Determine the (X, Y) coordinate at the center of the cell enclosing the given text.  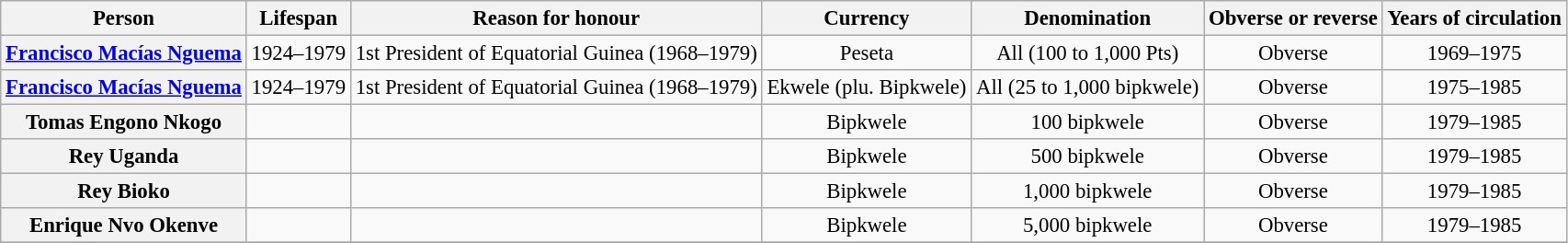
5,000 bipkwele (1088, 226)
All (100 to 1,000 Pts) (1088, 53)
Denomination (1088, 18)
Ekwele (plu. Bipkwele) (867, 87)
All (25 to 1,000 bipkwele) (1088, 87)
Currency (867, 18)
500 bipkwele (1088, 156)
Lifespan (298, 18)
Rey Uganda (123, 156)
1975–1985 (1474, 87)
1969–1975 (1474, 53)
100 bipkwele (1088, 122)
Peseta (867, 53)
Obverse or reverse (1293, 18)
Enrique Nvo Okenve (123, 226)
Rey Bioko (123, 191)
1,000 bipkwele (1088, 191)
Reason for honour (556, 18)
Person (123, 18)
Tomas Engono Nkogo (123, 122)
Years of circulation (1474, 18)
